Detect which cell encompasses the target text, then output its [X, Y] center coordinate. 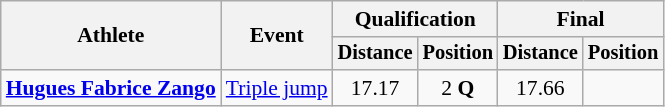
Final [580, 19]
2 Q [458, 88]
Athlete [111, 36]
Event [277, 36]
Triple jump [277, 88]
Hugues Fabrice Zango [111, 88]
Qualification [416, 19]
17.17 [376, 88]
17.66 [540, 88]
